Search for the cell housing the specified text and yield its [X, Y] center coordinate. 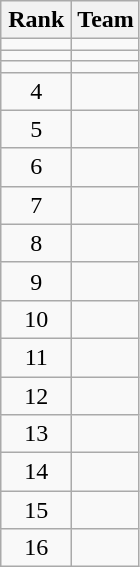
11 [36, 357]
15 [36, 510]
12 [36, 395]
Rank [36, 20]
13 [36, 434]
9 [36, 281]
7 [36, 205]
5 [36, 129]
4 [36, 91]
14 [36, 472]
8 [36, 243]
16 [36, 548]
10 [36, 319]
Team [106, 20]
6 [36, 167]
